Capture the cell that displays the provided text and extract its [x, y] central coordinate. 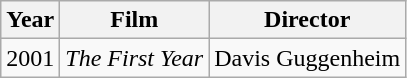
Year [30, 20]
Film [134, 20]
Director [308, 20]
2001 [30, 58]
Davis Guggenheim [308, 58]
The First Year [134, 58]
